Locate the cell with the specified text and output its [X, Y] center coordinate. 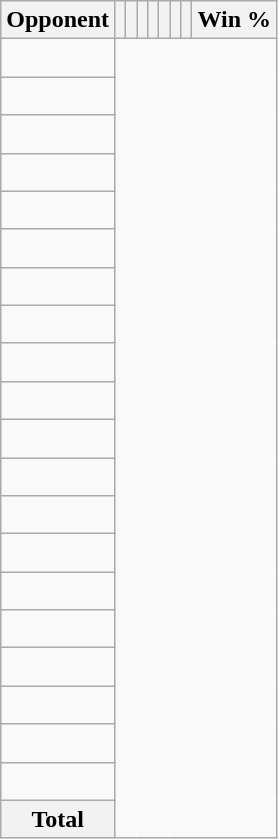
Opponent [58, 20]
Total [58, 819]
Win % [234, 20]
